Scan for the cell matching the given text and deliver its [X, Y] coordinate at center. 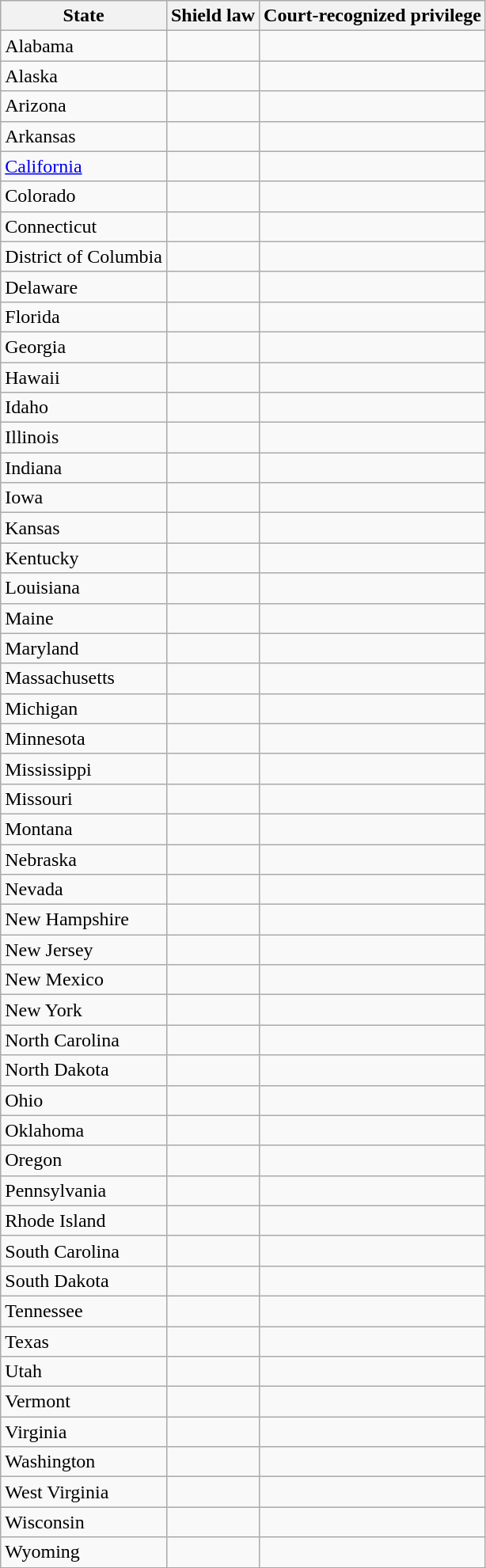
Massachusetts [84, 678]
Vermont [84, 1402]
Kansas [84, 528]
Colorado [84, 196]
South Carolina [84, 1251]
State [84, 16]
Minnesota [84, 738]
Washington [84, 1462]
Texas [84, 1342]
Georgia [84, 347]
Montana [84, 829]
Indiana [84, 468]
Hawaii [84, 378]
District of Columbia [84, 256]
Oregon [84, 1160]
Kentucky [84, 558]
New Mexico [84, 980]
Virginia [84, 1432]
Pennsylvania [84, 1190]
West Virginia [84, 1492]
Connecticut [84, 226]
Alabama [84, 46]
New Jersey [84, 950]
Iowa [84, 498]
Wisconsin [84, 1522]
Oklahoma [84, 1130]
Maryland [84, 648]
Delaware [84, 287]
Shield law [212, 16]
Michigan [84, 708]
Arizona [84, 106]
Illinois [84, 438]
South Dakota [84, 1281]
North Dakota [84, 1070]
Ohio [84, 1100]
Utah [84, 1372]
Rhode Island [84, 1221]
Louisiana [84, 588]
Nebraska [84, 859]
Tennessee [84, 1311]
Florida [84, 317]
Alaska [84, 76]
New York [84, 1010]
Maine [84, 618]
North Carolina [84, 1040]
Court-recognized privilege [373, 16]
Idaho [84, 408]
Missouri [84, 799]
California [84, 166]
Wyoming [84, 1552]
Arkansas [84, 136]
Mississippi [84, 769]
Nevada [84, 890]
New Hampshire [84, 920]
